Return (X, Y) of the center of cell containing provided text 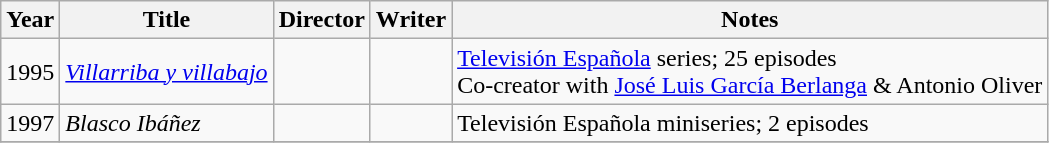
Televisión Española miniseries; 2 episodes (750, 123)
Blasco Ibáñez (166, 123)
1997 (30, 123)
Writer (410, 20)
1995 (30, 72)
Villarriba y villabajo (166, 72)
Director (322, 20)
Televisión Española series; 25 episodesCo-creator with José Luis García Berlanga & Antonio Oliver (750, 72)
Year (30, 20)
Title (166, 20)
Notes (750, 20)
